Determine the [x, y] coordinate at the center of the cell enclosing the given text.  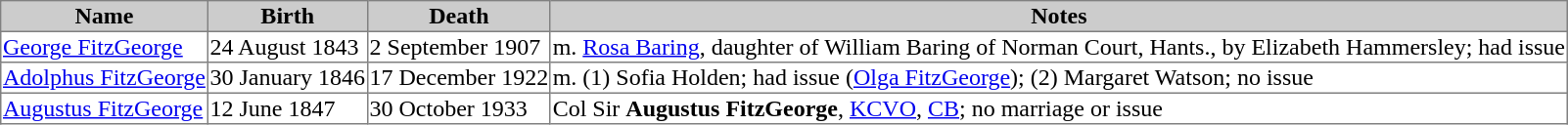
24 August 1843 [288, 47]
Adolphus FitzGeorge [104, 78]
Col Sir Augustus FitzGeorge, KCVO, CB; no marriage or issue [1059, 108]
2 September 1907 [458, 47]
Birth [288, 17]
m. (1) Sofia Holden; had issue (Olga FitzGeorge); (2) Margaret Watson; no issue [1059, 78]
30 January 1846 [288, 78]
Augustus FitzGeorge [104, 108]
Notes [1059, 17]
Death [458, 17]
30 October 1933 [458, 108]
George FitzGeorge [104, 47]
Name [104, 17]
12 June 1847 [288, 108]
17 December 1922 [458, 78]
m. Rosa Baring, daughter of William Baring of Norman Court, Hants., by Elizabeth Hammersley; had issue [1059, 47]
